Extract the (X, Y) coordinate from the center of the cell holding the provided text.  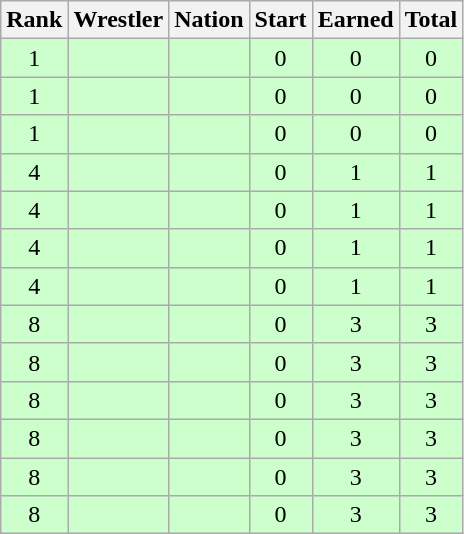
Start (280, 20)
Earned (356, 20)
Rank (34, 20)
Wrestler (118, 20)
Total (431, 20)
Nation (209, 20)
